Extract the (x, y) coordinate from the center of the cell holding the provided text.  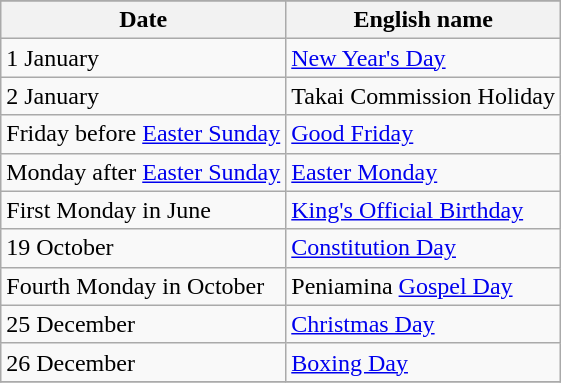
Good Friday (424, 134)
Date (144, 20)
Easter Monday (424, 172)
New Year's Day (424, 58)
Peniamina Gospel Day (424, 286)
Monday after Easter Sunday (144, 172)
Takai Commission Holiday (424, 96)
26 December (144, 362)
Friday before Easter Sunday (144, 134)
English name (424, 20)
19 October (144, 248)
Boxing Day (424, 362)
Constitution Day (424, 248)
1 January (144, 58)
Christmas Day (424, 324)
Fourth Monday in October (144, 286)
King's Official Birthday (424, 210)
25 December (144, 324)
2 January (144, 96)
First Monday in June (144, 210)
